Return [x, y] of the center of cell containing provided text 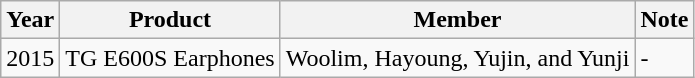
2015 [30, 58]
Year [30, 20]
Product [170, 20]
Note [664, 20]
TG E600S Earphones [170, 58]
- [664, 58]
Member [458, 20]
Woolim, Hayoung, Yujin, and Yunji [458, 58]
